Locate the cell with the specified text and output its [x, y] center coordinate. 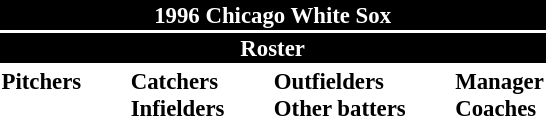
1996 Chicago White Sox [272, 15]
Roster [272, 48]
